Scan for the cell matching the given text and deliver its (x, y) coordinate at center. 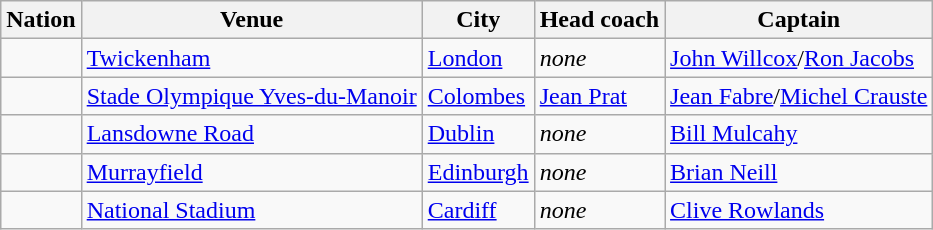
Clive Rowlands (799, 210)
National Stadium (252, 210)
Lansdowne Road (252, 134)
London (478, 58)
Nation (41, 20)
Twickenham (252, 58)
City (478, 20)
Captain (799, 20)
Cardiff (478, 210)
Murrayfield (252, 172)
Stade Olympique Yves-du-Manoir (252, 96)
Brian Neill (799, 172)
Edinburgh (478, 172)
Jean Fabre/Michel Crauste (799, 96)
Dublin (478, 134)
Venue (252, 20)
Jean Prat (599, 96)
Colombes (478, 96)
John Willcox/Ron Jacobs (799, 58)
Head coach (599, 20)
Bill Mulcahy (799, 134)
